Find where the given text appears and provide that cell's center as [x, y] coordinate. 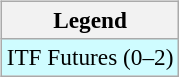
ITF Futures (0–2) [90, 57]
Legend [90, 20]
